Output the (x, y) coordinate of the center of the cell containing the given text.  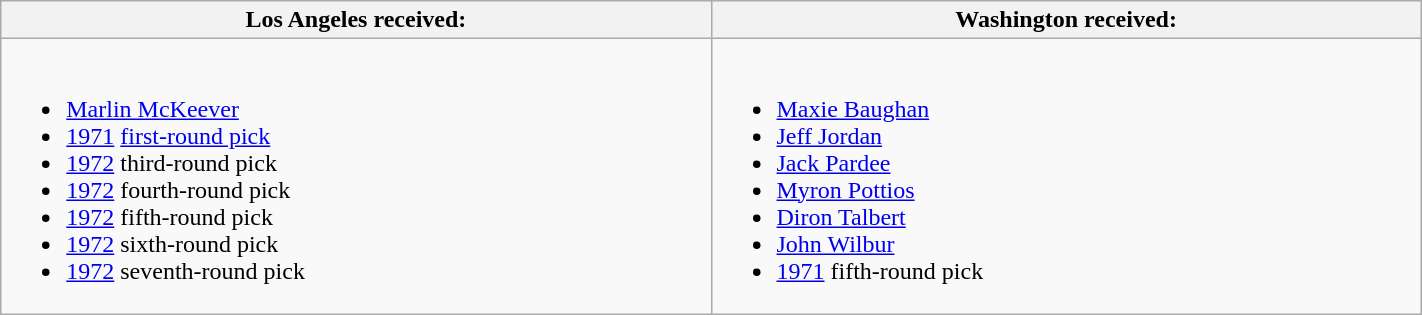
Marlin McKeever1971 first-round pick 1972 third-round pick 1972 fourth-round pick 1972 fifth-round pick 1972 sixth-round pick 1972 seventh-round pick (356, 176)
Maxie Baughan Jeff Jordan Jack Pardee Myron Pottios Diron Talbert John Wilbur1971 fifth-round pick (1066, 176)
Washington received: (1066, 20)
Los Angeles received: (356, 20)
